From the cell containing the given text, extract its center point as (x, y) coordinate. 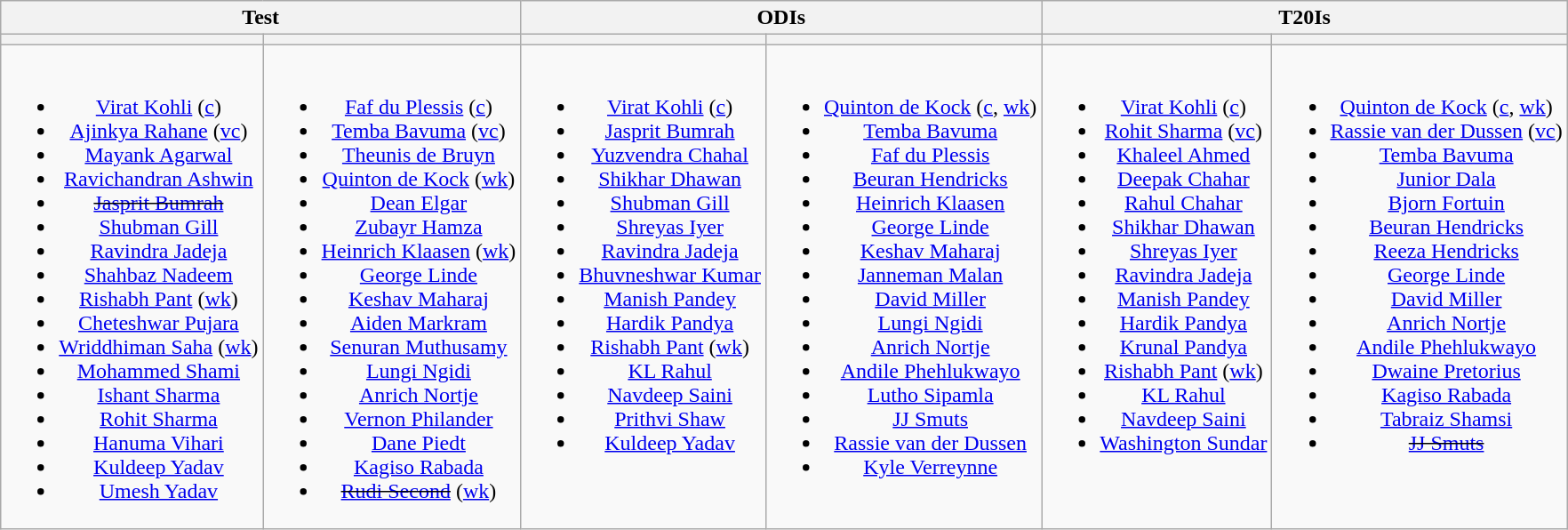
ODIs (781, 18)
Test (261, 18)
T20Is (1305, 18)
